From the cell containing the given text, extract its center point as [x, y] coordinate. 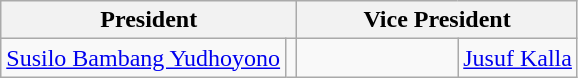
Susilo Bambang Yudhoyono [144, 58]
Jusuf Kalla [518, 58]
President [149, 20]
Vice President [438, 20]
